Pinpoint the cell where the given text exists, returning its (x, y) midpoint coordinate. 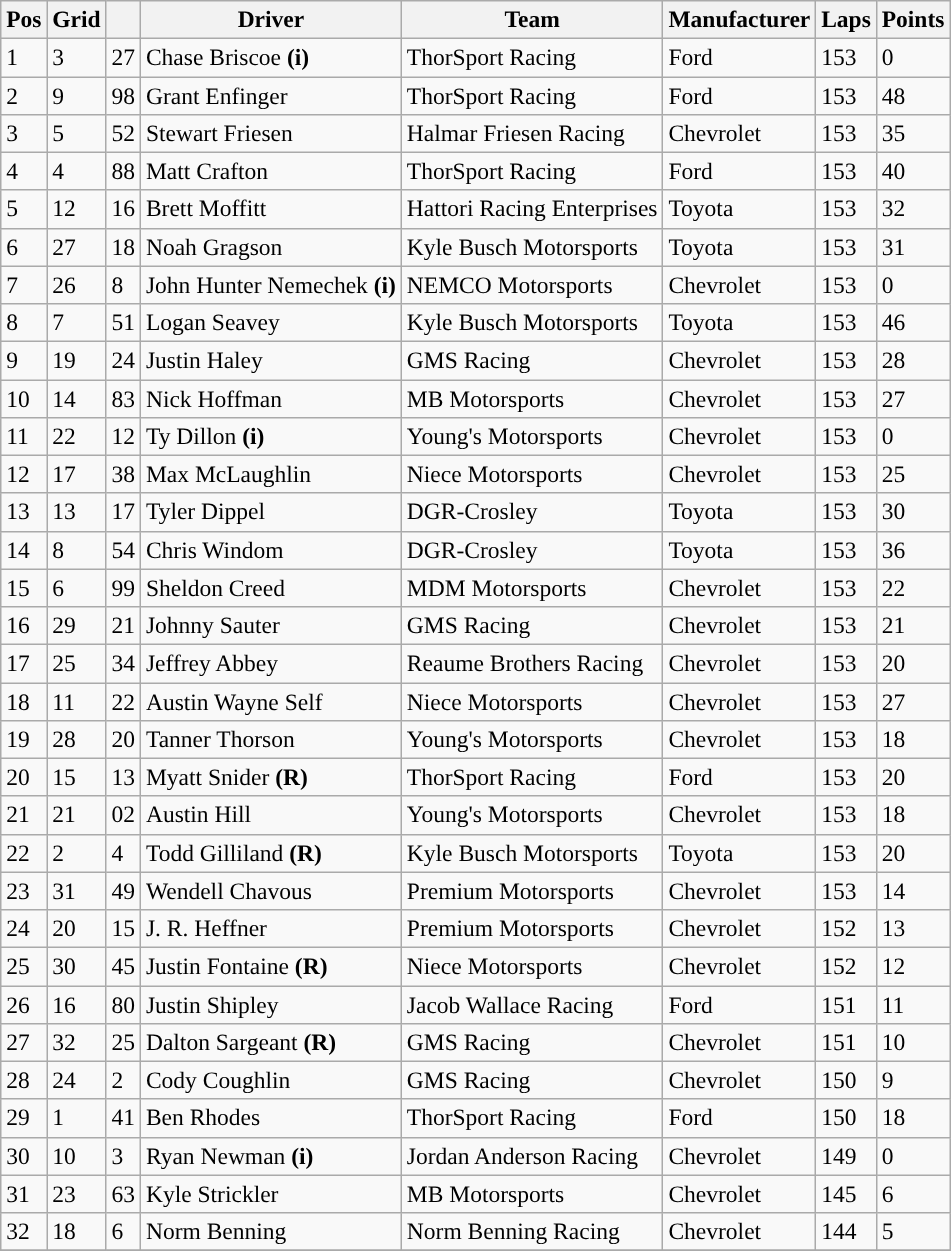
Noah Gragson (270, 247)
Brett Moffitt (270, 209)
Justin Fontaine (R) (270, 966)
Justin Haley (270, 360)
144 (846, 1231)
83 (123, 398)
Austin Wayne Self (270, 701)
45 (123, 966)
Grant Enfinger (270, 95)
NEMCO Motorsports (532, 285)
Myatt Snider (R) (270, 777)
149 (846, 1156)
Norm Benning (270, 1231)
Norm Benning Racing (532, 1231)
35 (913, 133)
John Hunter Nemechek (i) (270, 285)
145 (846, 1194)
Dalton Sargeant (R) (270, 1042)
Points (913, 19)
49 (123, 891)
46 (913, 322)
Wendell Chavous (270, 891)
34 (123, 663)
Chris Windom (270, 550)
Ben Rhodes (270, 1118)
Todd Gilliland (R) (270, 853)
Ryan Newman (i) (270, 1156)
Tyler Dippel (270, 512)
98 (123, 95)
99 (123, 588)
Jeffrey Abbey (270, 663)
Ty Dillon (i) (270, 436)
Stewart Friesen (270, 133)
38 (123, 474)
41 (123, 1118)
J. R. Heffner (270, 928)
Jordan Anderson Racing (532, 1156)
54 (123, 550)
MDM Motorsports (532, 588)
88 (123, 171)
Matt Crafton (270, 171)
Justin Shipley (270, 1004)
Laps (846, 19)
Hattori Racing Enterprises (532, 209)
Team (532, 19)
80 (123, 1004)
Halmar Friesen Racing (532, 133)
63 (123, 1194)
52 (123, 133)
Jacob Wallace Racing (532, 1004)
Reaume Brothers Racing (532, 663)
51 (123, 322)
48 (913, 95)
Grid (76, 19)
Austin Hill (270, 815)
Driver (270, 19)
Sheldon Creed (270, 588)
40 (913, 171)
Johnny Sauter (270, 625)
Manufacturer (740, 19)
Logan Seavey (270, 322)
Tanner Thorson (270, 739)
Pos (24, 19)
Kyle Strickler (270, 1194)
02 (123, 815)
Max McLaughlin (270, 474)
Chase Briscoe (i) (270, 57)
Nick Hoffman (270, 398)
Cody Coughlin (270, 1080)
36 (913, 550)
